Extract the (X, Y) coordinate from the center of the cell holding the provided text.  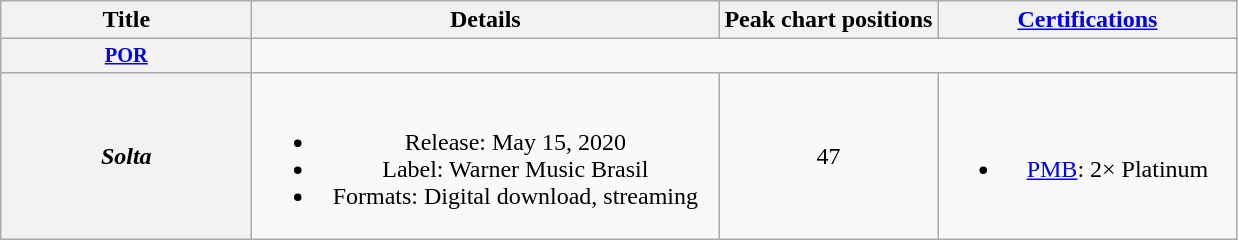
Release: May 15, 2020Label: Warner Music BrasilFormats: Digital download, streaming (486, 156)
Details (486, 20)
Solta (126, 156)
POR (126, 56)
PMB: 2× Platinum (1088, 156)
Certifications (1088, 20)
47 (828, 156)
Title (126, 20)
Peak chart positions (828, 20)
